Locate the cell with the specified text and output its [X, Y] center coordinate. 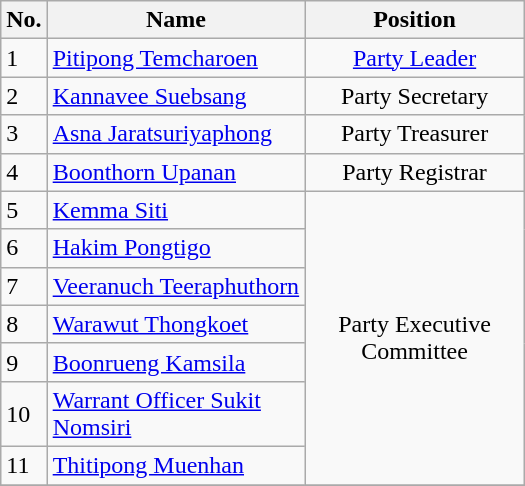
8 [24, 324]
Warawut Thongkoet [176, 324]
9 [24, 362]
Thitipong Muenhan [176, 465]
Party Registrar [414, 172]
Boonrueng Kamsila [176, 362]
Warrant Officer Sukit Nomsiri [176, 414]
Boonthorn Upanan [176, 172]
2 [24, 96]
Party Secretary [414, 96]
7 [24, 286]
No. [24, 20]
11 [24, 465]
Pitipong Temcharoen [176, 58]
3 [24, 134]
Veeranuch Teeraphuthorn [176, 286]
6 [24, 248]
1 [24, 58]
Party Leader [414, 58]
Hakim Pongtigo [176, 248]
Asna Jaratsuriyaphong [176, 134]
Position [414, 20]
Name [176, 20]
4 [24, 172]
Party Executive Committee [414, 338]
Kannavee Suebsang [176, 96]
Party Treasurer [414, 134]
10 [24, 414]
5 [24, 210]
Kemma Siti [176, 210]
